Output the (X, Y) coordinate of the center of the cell containing the given text.  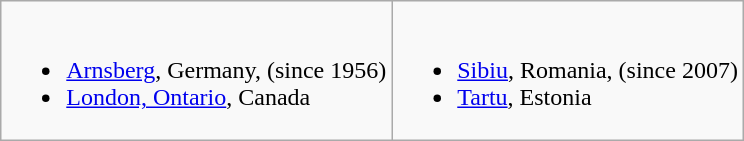
Arnsberg, Germany, (since 1956) London, Ontario, Canada (196, 71)
Sibiu, Romania, (since 2007) Tartu, Estonia (568, 71)
